Locate the cell with the specified text and output its [X, Y] center coordinate. 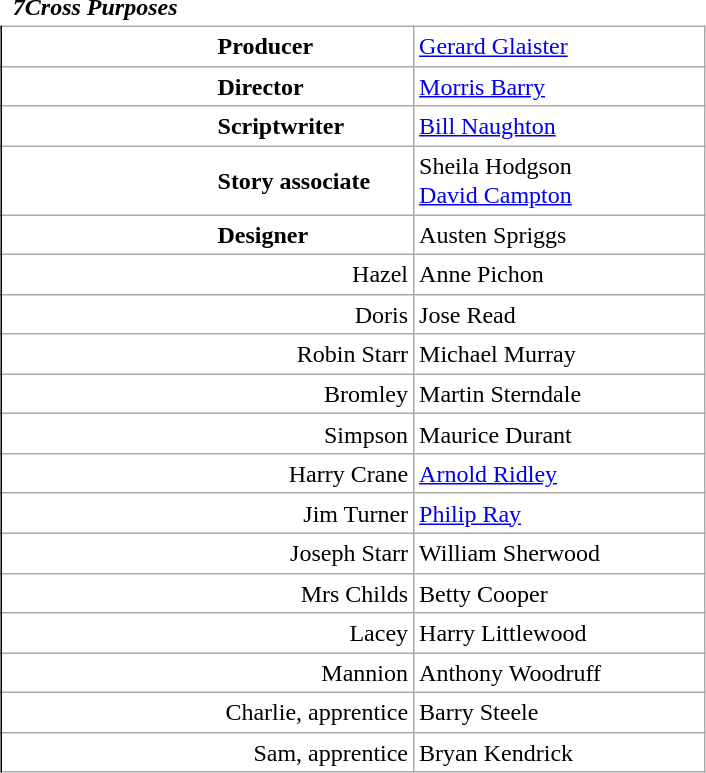
Betty Cooper [560, 593]
Sam, apprentice [208, 752]
Charlie, apprentice [208, 713]
Story associate [208, 180]
Designer [208, 234]
William Sherwood [560, 553]
Morris Barry [560, 86]
Director [208, 86]
Sheila HodgsonDavid Campton [560, 180]
Anthony Woodruff [560, 673]
Gerard Glaister [560, 46]
Bill Naughton [560, 126]
Harry Littlewood [560, 633]
Philip Ray [560, 513]
Mrs Childs [208, 593]
Harry Crane [208, 474]
Bromley [208, 394]
Hazel [208, 274]
Bryan Kendrick [560, 752]
Barry Steele [560, 713]
Martin Sterndale [560, 394]
Doris [208, 314]
Simpson [208, 434]
Robin Starr [208, 354]
Arnold Ridley [560, 474]
Lacey [208, 633]
Scriptwriter [208, 126]
Producer [208, 46]
Mannion [208, 673]
Joseph Starr [208, 553]
Anne Pichon [560, 274]
Jose Read [560, 314]
Maurice Durant [560, 434]
Jim Turner [208, 513]
Michael Murray [560, 354]
Austen Spriggs [560, 234]
